From the cell containing the given text, extract its center point as (X, Y) coordinate. 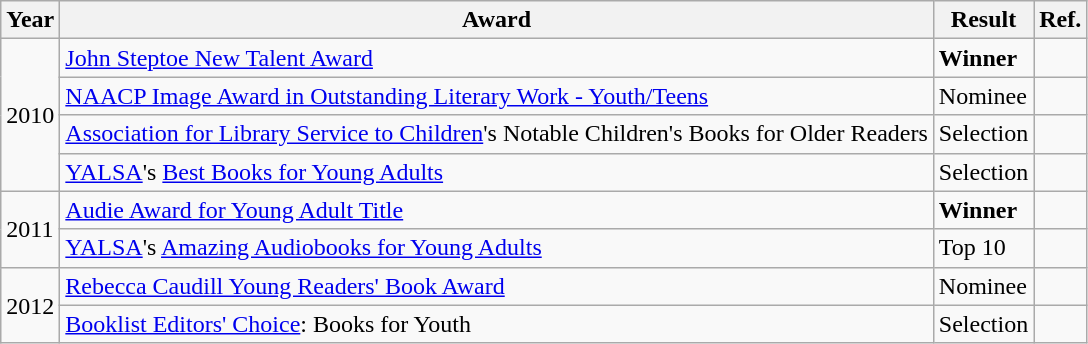
Top 10 (983, 248)
NAACP Image Award in Outstanding Literary Work - Youth/Teens (497, 96)
2011 (30, 229)
2010 (30, 115)
John Steptoe New Talent Award (497, 58)
Ref. (1060, 20)
Year (30, 20)
2012 (30, 305)
Booklist Editors' Choice: Books for Youth (497, 324)
Result (983, 20)
Rebecca Caudill Young Readers' Book Award (497, 286)
YALSA's Best Books for Young Adults (497, 172)
Audie Award for Young Adult Title (497, 210)
Award (497, 20)
Association for Library Service to Children's Notable Children's Books for Older Readers (497, 134)
YALSA's Amazing Audiobooks for Young Adults (497, 248)
